Find where the given text appears and provide that cell's center as [X, Y] coordinate. 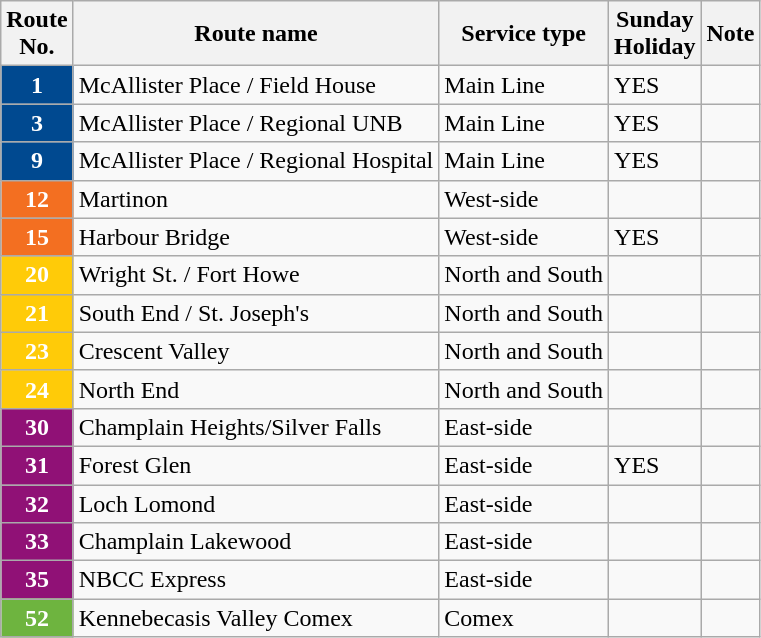
McAllister Place / Regional UNB [256, 123]
Champlain Lakewood [256, 542]
32 [37, 503]
Service type [524, 34]
12 [37, 199]
Wright St. / Fort Howe [256, 275]
21 [37, 313]
Forest Glen [256, 465]
Route name [256, 34]
SundayHoliday [655, 34]
McAllister Place / Field House [256, 85]
20 [37, 275]
North End [256, 389]
23 [37, 351]
Champlain Heights/Silver Falls [256, 427]
9 [37, 161]
31 [37, 465]
Kennebecasis Valley Comex [256, 618]
15 [37, 237]
Loch Lomond [256, 503]
RouteNo. [37, 34]
3 [37, 123]
Martinon [256, 199]
Comex [524, 618]
Harbour Bridge [256, 237]
Note [730, 34]
Crescent Valley [256, 351]
1 [37, 85]
South End / St. Joseph's [256, 313]
35 [37, 580]
24 [37, 389]
30 [37, 427]
McAllister Place / Regional Hospital [256, 161]
52 [37, 618]
NBCC Express [256, 580]
33 [37, 542]
